Find where the given text appears and provide that cell's center as (X, Y) coordinate. 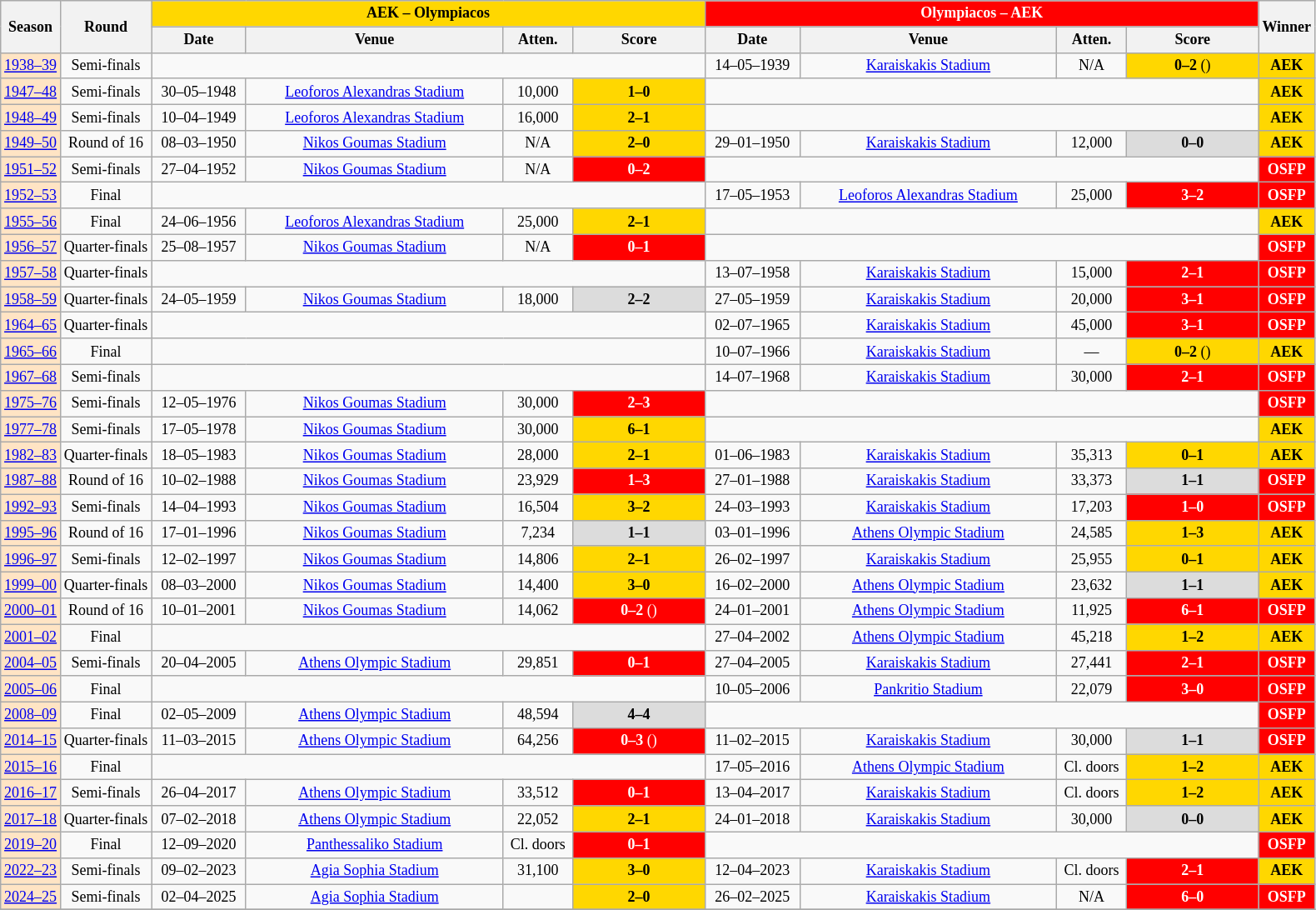
33,373 (1092, 482)
17–05–1953 (752, 195)
11–03–2015 (199, 742)
24–06–1956 (199, 222)
2017–18 (31, 818)
45,218 (1092, 637)
1987–88 (31, 482)
13–07–1958 (752, 273)
09–02–2023 (199, 870)
17–01–1996 (199, 533)
45,000 (1092, 325)
2015–16 (31, 767)
— (1092, 352)
Round (105, 27)
35,313 (1092, 455)
2005–06 (31, 688)
0–2 (640, 170)
1955–56 (31, 222)
1967–68 (31, 377)
17–05–1978 (199, 430)
26–04–2017 (199, 793)
27–04–2002 (752, 637)
20,000 (1092, 300)
16–02–2000 (752, 585)
15,000 (1092, 273)
23,929 (538, 482)
24–01–2018 (752, 818)
1956–57 (31, 247)
1982–83 (31, 455)
02–04–2025 (199, 897)
2008–09 (31, 715)
48,594 (538, 715)
22,052 (538, 818)
6–0 (1193, 897)
1958–59 (31, 300)
24–01–2001 (752, 612)
27–04–1952 (199, 170)
1965–66 (31, 352)
0–3 () (640, 742)
28,000 (538, 455)
24–03–1993 (752, 507)
27–01–1988 (752, 482)
13–04–2017 (752, 793)
1996–97 (31, 558)
20–04–2005 (199, 663)
02–05–2009 (199, 715)
1948–49 (31, 117)
12–05–1976 (199, 403)
14,062 (538, 612)
10–01–2001 (199, 612)
08–03–2000 (199, 585)
27,441 (1092, 663)
2–2 (640, 300)
29,851 (538, 663)
2004–05 (31, 663)
02–07–1965 (752, 325)
1975–76 (31, 403)
2001–02 (31, 637)
Olympiacos – AEK (981, 13)
22,079 (1092, 688)
7,234 (538, 533)
24,585 (1092, 533)
1957–58 (31, 273)
10–05–2006 (752, 688)
14–04–1993 (199, 507)
1947–48 (31, 92)
12,000 (1092, 143)
18–05–1983 (199, 455)
Winner (1286, 27)
10–07–1966 (752, 352)
10–02–1988 (199, 482)
12–04–2023 (752, 870)
10–04–1949 (199, 117)
1995–96 (31, 533)
AEK – Olympiacos (428, 13)
03–01–1996 (752, 533)
30–05–1948 (199, 92)
2016–17 (31, 793)
01–06–1983 (752, 455)
2–3 (640, 403)
18,000 (538, 300)
11–02–2015 (752, 742)
1951–52 (31, 170)
14–07–1968 (752, 377)
2022–23 (31, 870)
Season (31, 27)
2019–20 (31, 845)
1999–00 (31, 585)
14,400 (538, 585)
2024–25 (31, 897)
Panthessaliko Stadium (375, 845)
12–09–2020 (199, 845)
27–05–1959 (752, 300)
25–08–1957 (199, 247)
16,504 (538, 507)
1964–65 (31, 325)
31,100 (538, 870)
64,256 (538, 742)
1952–53 (31, 195)
29–01–1950 (752, 143)
1938–39 (31, 65)
14–05–1939 (752, 65)
24–05–1959 (199, 300)
1977–78 (31, 430)
14,806 (538, 558)
1949–50 (31, 143)
16,000 (538, 117)
17–05–2016 (752, 767)
10,000 (538, 92)
26–02–2025 (752, 897)
2014–15 (31, 742)
08–03–1950 (199, 143)
11,925 (1092, 612)
17,203 (1092, 507)
1992–93 (31, 507)
26–02–1997 (752, 558)
2000–01 (31, 612)
12–02–1997 (199, 558)
23,632 (1092, 585)
33,512 (538, 793)
25,955 (1092, 558)
27–04–2005 (752, 663)
07–02–2018 (199, 818)
4–4 (640, 715)
Pankritio Stadium (928, 688)
